Output the [x, y] coordinate of the center of the cell containing the given text.  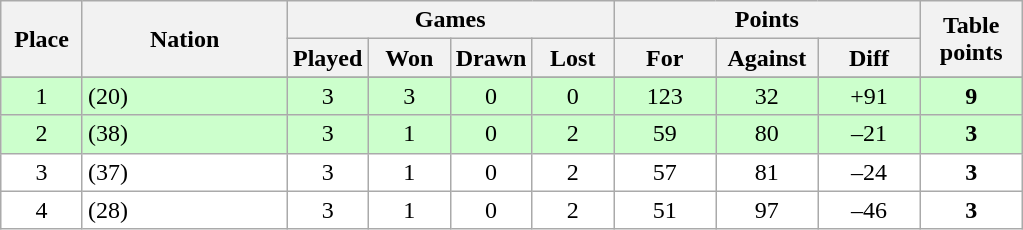
Points [767, 20]
Won [409, 58]
(37) [184, 172]
123 [665, 96]
Diff [869, 58]
97 [767, 210]
4 [42, 210]
Place [42, 39]
For [665, 58]
–24 [869, 172]
(38) [184, 134]
(28) [184, 210]
Games [450, 20]
Drawn [491, 58]
Nation [184, 39]
59 [665, 134]
57 [665, 172]
32 [767, 96]
Against [767, 58]
Tablepoints [971, 39]
–46 [869, 210]
Played [328, 58]
–21 [869, 134]
81 [767, 172]
9 [971, 96]
51 [665, 210]
Lost [573, 58]
(20) [184, 96]
+91 [869, 96]
80 [767, 134]
